Scan for the cell matching the given text and deliver its (X, Y) coordinate at center. 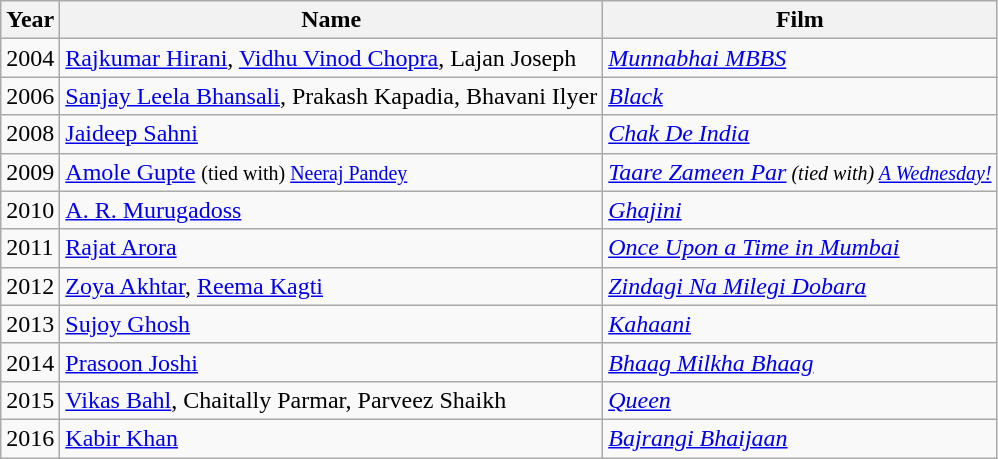
2012 (30, 286)
2014 (30, 362)
2004 (30, 58)
Zoya Akhtar, Reema Kagti (332, 286)
2010 (30, 210)
Rajat Arora (332, 248)
Vikas Bahl, Chaitally Parmar, Parveez Shaikh (332, 400)
2008 (30, 134)
2015 (30, 400)
Rajkumar Hirani, Vidhu Vinod Chopra, Lajan Joseph (332, 58)
2013 (30, 324)
Munnabhai MBBS (800, 58)
A. R. Murugadoss (332, 210)
2006 (30, 96)
Chak De India (800, 134)
Bajrangi Bhaijaan (800, 438)
Sujoy Ghosh (332, 324)
2016 (30, 438)
Sanjay Leela Bhansali, Prakash Kapadia, Bhavani Ilyer (332, 96)
Name (332, 20)
2009 (30, 172)
Amole Gupte (tied with) Neeraj Pandey (332, 172)
Once Upon a Time in Mumbai (800, 248)
Kabir Khan (332, 438)
Taare Zameen Par (tied with) A Wednesday! (800, 172)
Film (800, 20)
Jaideep Sahni (332, 134)
2011 (30, 248)
Kahaani (800, 324)
Queen (800, 400)
Zindagi Na Milegi Dobara (800, 286)
Year (30, 20)
Ghajini (800, 210)
Bhaag Milkha Bhaag (800, 362)
Prasoon Joshi (332, 362)
Black (800, 96)
